Find where the given text appears and provide that cell's center as [x, y] coordinate. 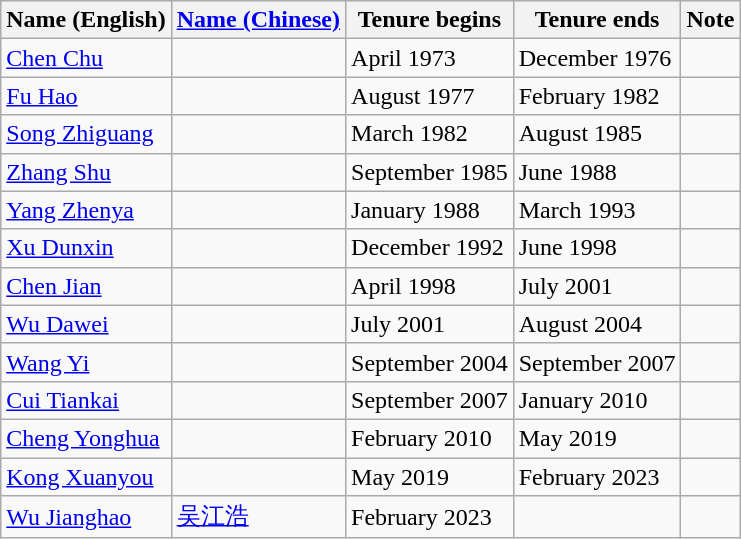
Note [710, 20]
February 1982 [597, 96]
August 1977 [430, 96]
August 2004 [597, 324]
April 1973 [430, 58]
Song Zhiguang [86, 134]
March 1982 [430, 134]
June 1988 [597, 172]
Name (English) [86, 20]
Cheng Yonghua [86, 438]
Wang Yi [86, 362]
Tenure begins [430, 20]
Name (Chinese) [258, 20]
Wu Jianghao [86, 518]
Fu Hao [86, 96]
Tenure ends [597, 20]
December 1992 [430, 248]
September 2004 [430, 362]
Xu Dunxin [86, 248]
January 1988 [430, 210]
August 1985 [597, 134]
Kong Xuanyou [86, 477]
February 2010 [430, 438]
Chen Jian [86, 286]
April 1998 [430, 286]
Cui Tiankai [86, 400]
March 1993 [597, 210]
Yang Zhenya [86, 210]
Wu Dawei [86, 324]
September 1985 [430, 172]
June 1998 [597, 248]
吴江浩 [258, 518]
Chen Chu [86, 58]
January 2010 [597, 400]
Zhang Shu [86, 172]
December 1976 [597, 58]
